For the text-containing cell, return its midpoint in [x, y] coordinate format. 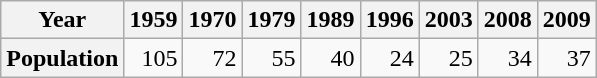
72 [212, 58]
37 [566, 58]
34 [508, 58]
1959 [154, 20]
Year [62, 20]
24 [390, 58]
2008 [508, 20]
1970 [212, 20]
Population [62, 58]
1996 [390, 20]
55 [272, 58]
25 [448, 58]
40 [330, 58]
105 [154, 58]
2009 [566, 20]
1979 [272, 20]
1989 [330, 20]
2003 [448, 20]
